Provide the (x, y) coordinate of the cell's center where the given text is located.  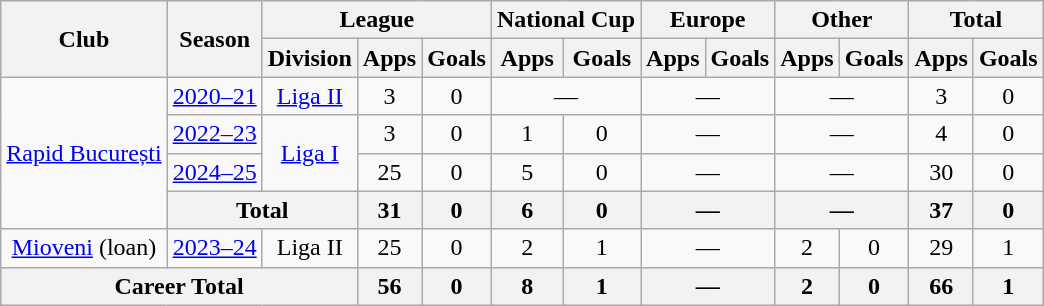
Career Total (180, 286)
8 (527, 286)
29 (941, 248)
Mioveni (loan) (84, 248)
Division (310, 58)
2024–25 (214, 172)
Other (842, 20)
5 (527, 172)
League (376, 20)
National Cup (566, 20)
37 (941, 210)
Season (214, 39)
56 (389, 286)
2022–23 (214, 134)
Liga I (310, 153)
Rapid București (84, 153)
Europe (708, 20)
2023–24 (214, 248)
6 (527, 210)
66 (941, 286)
31 (389, 210)
Club (84, 39)
2020–21 (214, 96)
30 (941, 172)
4 (941, 134)
